Return [x, y] of the center of cell containing provided text 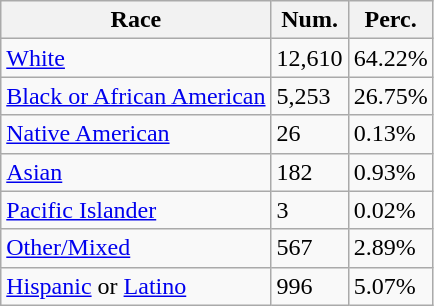
26.75% [390, 96]
Num. [310, 20]
64.22% [390, 58]
3 [310, 210]
Black or African American [136, 96]
5,253 [310, 96]
5.07% [390, 286]
Hispanic or Latino [136, 286]
12,610 [310, 58]
0.13% [390, 134]
2.89% [390, 248]
0.02% [390, 210]
Pacific Islander [136, 210]
Perc. [390, 20]
26 [310, 134]
0.93% [390, 172]
White [136, 58]
Asian [136, 172]
567 [310, 248]
Native American [136, 134]
Other/Mixed [136, 248]
996 [310, 286]
Race [136, 20]
182 [310, 172]
